Find where the given text appears and provide that cell's center as [x, y] coordinate. 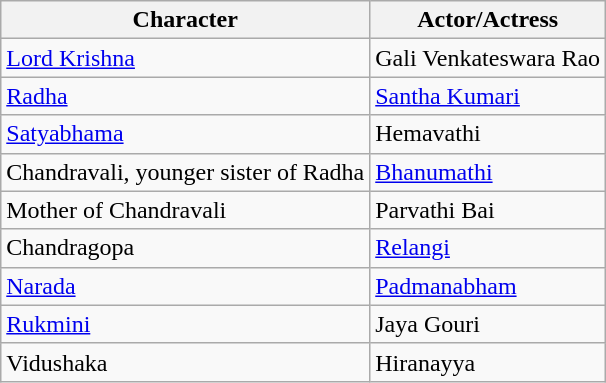
Lord Krishna [186, 58]
Character [186, 20]
Padmanabham [488, 286]
Radha [186, 96]
Santha Kumari [488, 96]
Chandragopa [186, 248]
Chandravali, younger sister of Radha [186, 172]
Gali Venkateswara Rao [488, 58]
Relangi [488, 248]
Bhanumathi [488, 172]
Hemavathi [488, 134]
Satyabhama [186, 134]
Jaya Gouri [488, 324]
Mother of Chandravali [186, 210]
Actor/Actress [488, 20]
Narada [186, 286]
Rukmini [186, 324]
Hiranayya [488, 362]
Parvathi Bai [488, 210]
Vidushaka [186, 362]
